Return the [x, y] coordinate for the center point of the cell that contains the specified text.  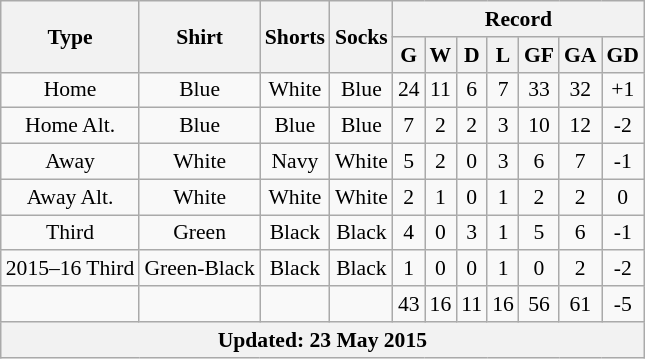
Green-Black [199, 269]
Home Alt. [70, 126]
56 [539, 304]
Updated: 23 May 2015 [322, 340]
32 [580, 90]
Socks [362, 36]
Shirt [199, 36]
Shorts [295, 36]
Navy [295, 162]
D [472, 55]
24 [409, 90]
W [441, 55]
Away [70, 162]
4 [409, 233]
10 [539, 126]
Green [199, 233]
Type [70, 36]
2015–16 Third [70, 269]
Home [70, 90]
Record [518, 19]
GF [539, 55]
G [409, 55]
43 [409, 304]
GA [580, 55]
61 [580, 304]
L [503, 55]
+1 [624, 90]
-5 [624, 304]
33 [539, 90]
Away Alt. [70, 197]
GD [624, 55]
Third [70, 233]
12 [580, 126]
